Extract the (x, y) coordinate from the center of the cell holding the provided text.  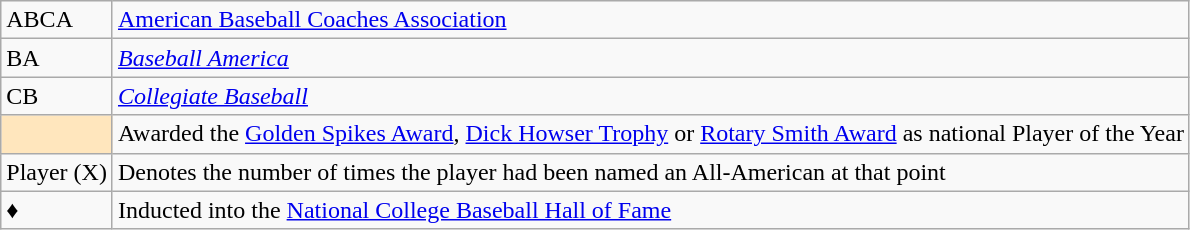
ABCA (57, 20)
Inducted into the National College Baseball Hall of Fame (650, 210)
Denotes the number of times the player had been named an All-American at that point (650, 172)
Baseball America (650, 58)
BA (57, 58)
Player (X) (57, 172)
♦ (57, 210)
CB (57, 96)
Awarded the Golden Spikes Award, Dick Howser Trophy or Rotary Smith Award as national Player of the Year (650, 134)
American Baseball Coaches Association (650, 20)
Collegiate Baseball (650, 96)
